Detect which cell encompasses the target text, then output its (x, y) center coordinate. 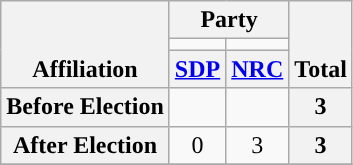
Party (228, 20)
Affiliation (86, 44)
0 (197, 145)
After Election (86, 145)
Total (321, 44)
NRC (258, 69)
Before Election (86, 107)
SDP (197, 69)
